For the text-containing cell, return its midpoint in (x, y) coordinate format. 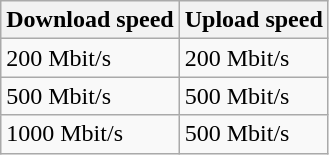
Upload speed (254, 20)
1000 Mbit/s (90, 134)
Download speed (90, 20)
